Identify which cell holds the provided text, then report its (x, y) central coordinate. 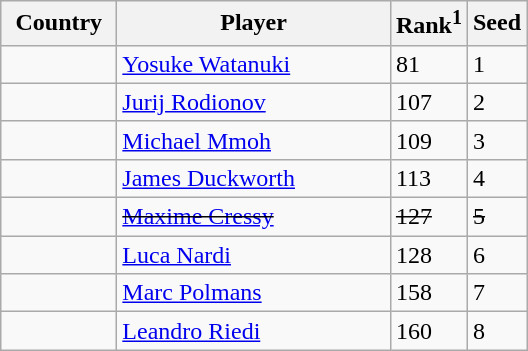
107 (428, 102)
7 (496, 293)
Yosuke Watanuki (254, 64)
3 (496, 140)
Country (59, 24)
2 (496, 102)
Player (254, 24)
1 (496, 64)
127 (428, 217)
113 (428, 178)
Leandro Riedi (254, 331)
5 (496, 217)
Jurij Rodionov (254, 102)
Seed (496, 24)
Maxime Cressy (254, 217)
6 (496, 255)
Marc Polmans (254, 293)
Rank1 (428, 24)
8 (496, 331)
Michael Mmoh (254, 140)
Luca Nardi (254, 255)
81 (428, 64)
James Duckworth (254, 178)
128 (428, 255)
4 (496, 178)
158 (428, 293)
109 (428, 140)
160 (428, 331)
